Extract the (X, Y) coordinate from the center of the cell holding the provided text.  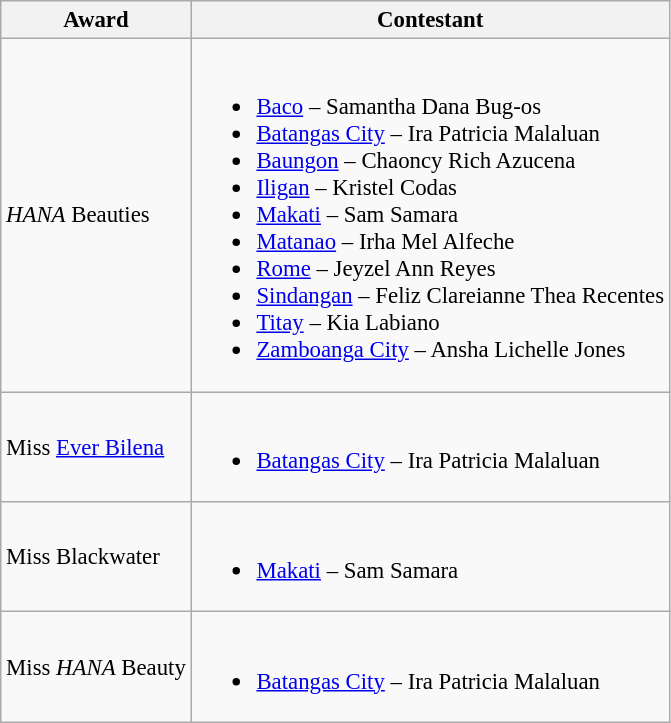
Contestant (430, 20)
Miss Ever Bilena (96, 447)
HANA Beauties (96, 216)
Award (96, 20)
Miss HANA Beauty (96, 667)
Miss Blackwater (96, 557)
Makati – Sam Samara (430, 557)
